Determine the [x, y] coordinate at the center of the cell enclosing the given text.  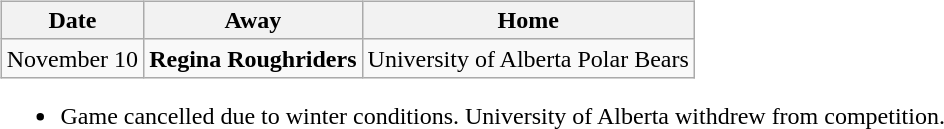
Home [528, 20]
Regina Roughriders [253, 58]
Away [253, 20]
University of Alberta Polar Bears [528, 58]
Date [72, 20]
November 10 [72, 58]
